For the text-containing cell, return its midpoint in [X, Y] coordinate format. 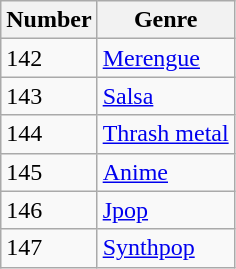
Thrash metal [166, 134]
Salsa [166, 96]
145 [49, 172]
Genre [166, 20]
146 [49, 210]
Anime [166, 172]
Synthpop [166, 248]
147 [49, 248]
Number [49, 20]
Merengue [166, 58]
144 [49, 134]
142 [49, 58]
Jpop [166, 210]
143 [49, 96]
